Output the (X, Y) coordinate of the center of the cell containing the given text.  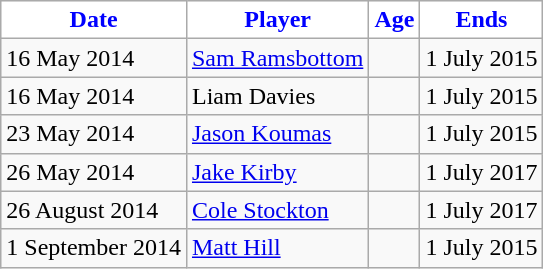
Liam Davies (277, 96)
Sam Ramsbottom (277, 58)
26 May 2014 (94, 172)
1 September 2014 (94, 248)
26 August 2014 (94, 210)
Matt Hill (277, 248)
Player (277, 20)
Jake Kirby (277, 172)
Age (394, 20)
Cole Stockton (277, 210)
23 May 2014 (94, 134)
Jason Koumas (277, 134)
Ends (482, 20)
Date (94, 20)
